Return (X, Y) of the center of cell containing provided text 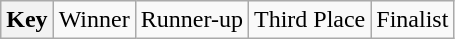
Winner (94, 20)
Runner-up (192, 20)
Finalist (412, 20)
Key (27, 20)
Third Place (309, 20)
